Detect which cell encompasses the target text, then output its (x, y) center coordinate. 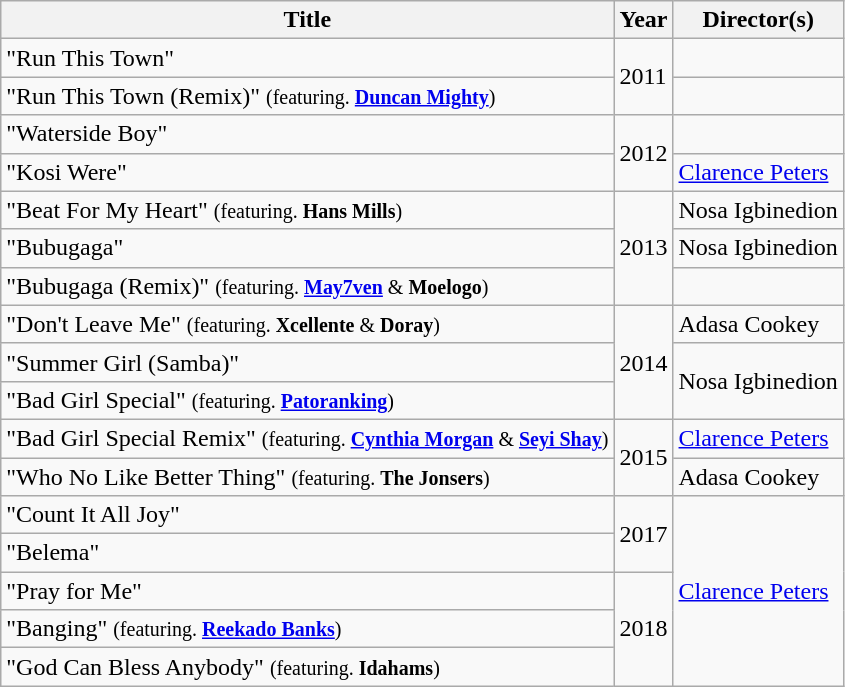
"Run This Town (Remix)" (featuring. Duncan Mighty) (308, 96)
2011 (644, 77)
Title (308, 20)
2015 (644, 457)
2013 (644, 248)
"Bubugaga" (308, 248)
"Belema" (308, 553)
"Banging" (featuring. Reekado Banks) (308, 629)
2017 (644, 534)
"Run This Town" (308, 58)
"Summer Girl (Samba)" (308, 362)
"Bad Girl Special Remix" (featuring. Cynthia Morgan & Seyi Shay) (308, 438)
"Waterside Boy" (308, 134)
2018 (644, 629)
Director(s) (758, 20)
"Bad Girl Special" (featuring. Patoranking) (308, 400)
"God Can Bless Anybody" (featuring. Idahams) (308, 667)
"Kosi Were" (308, 172)
"Don't Leave Me" (featuring. Xcellente & Doray) (308, 324)
"Beat For My Heart" (featuring. Hans Mills) (308, 210)
Year (644, 20)
"Pray for Me" (308, 591)
"Bubugaga (Remix)" (featuring. May7ven & Moelogo) (308, 286)
2012 (644, 153)
"Count It All Joy" (308, 515)
2014 (644, 362)
"Who No Like Better Thing" (featuring. The Jonsers) (308, 477)
